Detect which cell encompasses the target text, then output its [X, Y] center coordinate. 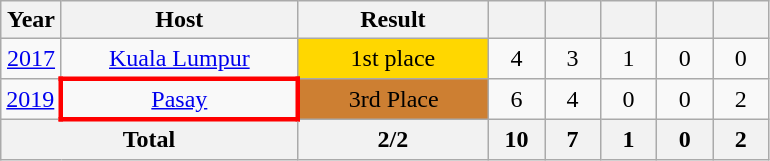
6 [516, 98]
Year [32, 20]
Pasay [179, 98]
3rd Place [392, 98]
Host [179, 20]
2019 [32, 98]
10 [516, 139]
1st place [392, 59]
2/2 [392, 139]
Kuala Lumpur [179, 59]
Total [150, 139]
7 [572, 139]
2017 [32, 59]
Result [392, 20]
3 [572, 59]
